From the cell containing the given text, extract its center point as (X, Y) coordinate. 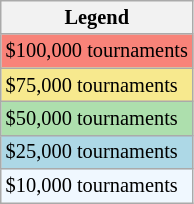
$25,000 tournaments (97, 152)
Legend (97, 17)
$75,000 tournaments (97, 85)
$50,000 tournaments (97, 118)
$100,000 tournaments (97, 51)
$10,000 tournaments (97, 186)
